Determine the (X, Y) coordinate at the center of the cell enclosing the given text.  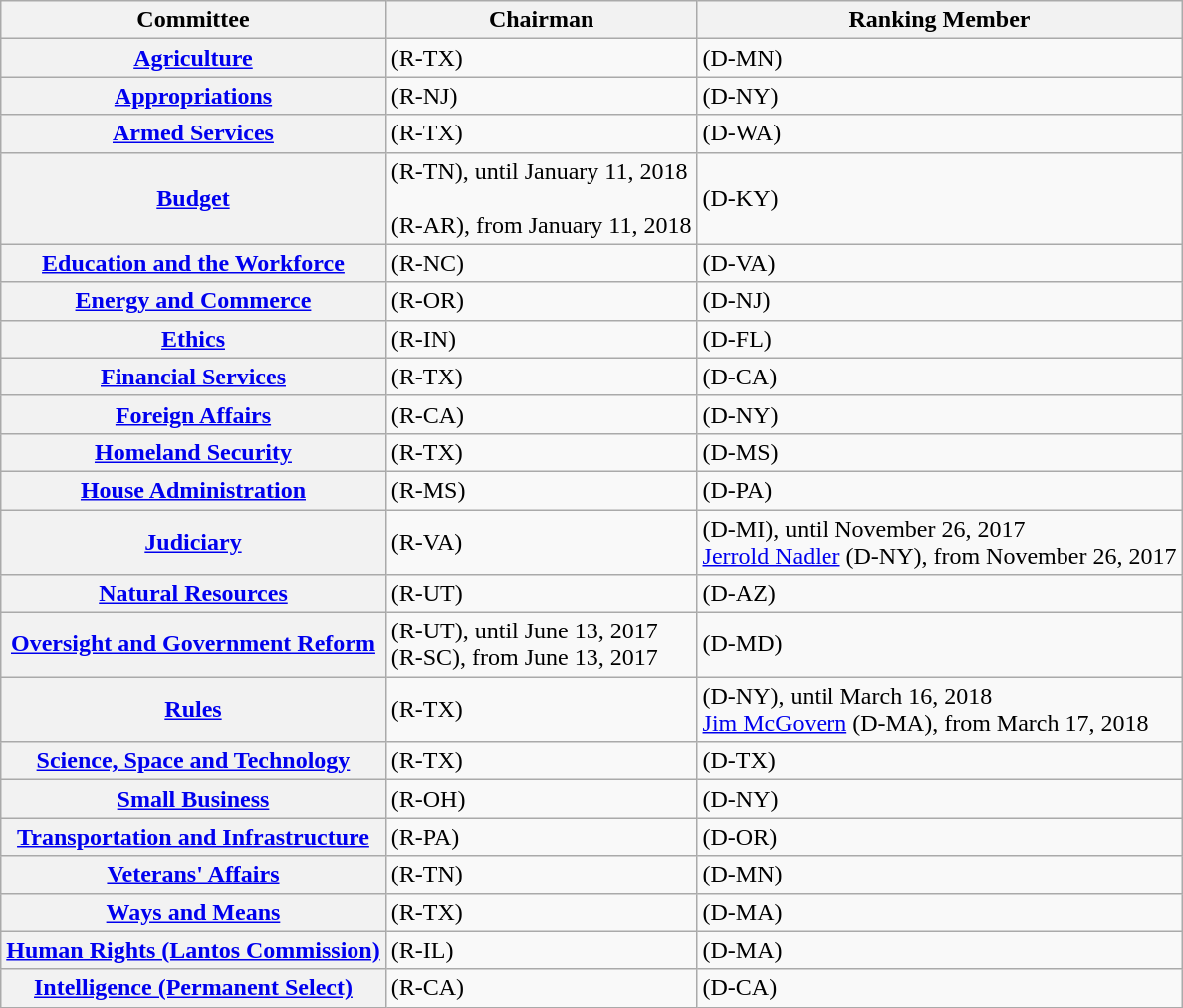
(R-MS) (542, 490)
(R-OH) (542, 799)
Homeland Security (193, 452)
Committee (193, 20)
(R-PA) (542, 837)
Armed Services (193, 133)
Energy and Commerce (193, 301)
Agriculture (193, 58)
(D-MD) (940, 645)
(D-MS) (940, 452)
(R-TN) (542, 875)
(R-TN), until January 11, 2018 (R-AR), from January 11, 2018 (542, 198)
Appropriations (193, 96)
Veterans' Affairs (193, 875)
Rules (193, 709)
House Administration (193, 490)
(D-NY), until March 16, 2018Jim McGovern (D-MA), from March 17, 2018 (940, 709)
(D-TX) (940, 761)
(R-IN) (542, 339)
Judiciary (193, 542)
Science, Space and Technology (193, 761)
Natural Resources (193, 594)
(D-WA) (940, 133)
(R-NJ) (542, 96)
Financial Services (193, 377)
(R-UT) (542, 594)
Chairman (542, 20)
(R-IL) (542, 950)
(D-KY) (940, 198)
Ranking Member (940, 20)
Transportation and Infrastructure (193, 837)
Education and the Workforce (193, 263)
Budget (193, 198)
(R-VA) (542, 542)
(D-VA) (940, 263)
(R-NC) (542, 263)
Oversight and Government Reform (193, 645)
Ways and Means (193, 912)
Small Business (193, 799)
(D-NJ) (940, 301)
(R-OR) (542, 301)
(R-UT), until June 13, 2017 (R-SC), from June 13, 2017 (542, 645)
(D-OR) (940, 837)
(D-FL) (940, 339)
Human Rights (Lantos Commission) (193, 950)
Foreign Affairs (193, 414)
Ethics (193, 339)
Intelligence (Permanent Select) (193, 988)
(D-PA) (940, 490)
(D-AZ) (940, 594)
(D-MI), until November 26, 2017Jerrold Nadler (D-NY), from November 26, 2017 (940, 542)
